Return the (X, Y) coordinate for the center point of the cell that contains the specified text.  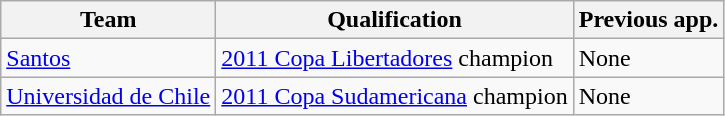
Universidad de Chile (108, 96)
2011 Copa Libertadores champion (394, 58)
Qualification (394, 20)
Santos (108, 58)
Team (108, 20)
2011 Copa Sudamericana champion (394, 96)
Previous app. (648, 20)
